Return (X, Y) of the center of cell containing provided text 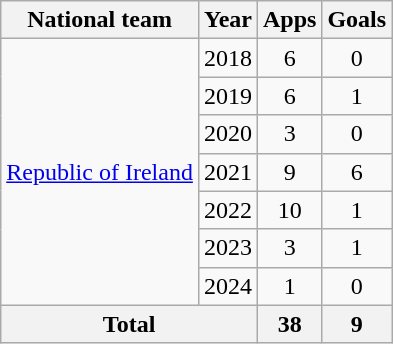
Republic of Ireland (100, 172)
38 (289, 324)
2021 (228, 172)
Total (130, 324)
Goals (357, 20)
2022 (228, 210)
2020 (228, 134)
National team (100, 20)
Apps (289, 20)
Year (228, 20)
10 (289, 210)
2018 (228, 58)
2023 (228, 248)
2019 (228, 96)
2024 (228, 286)
